Scan for the cell matching the given text and deliver its [X, Y] coordinate at center. 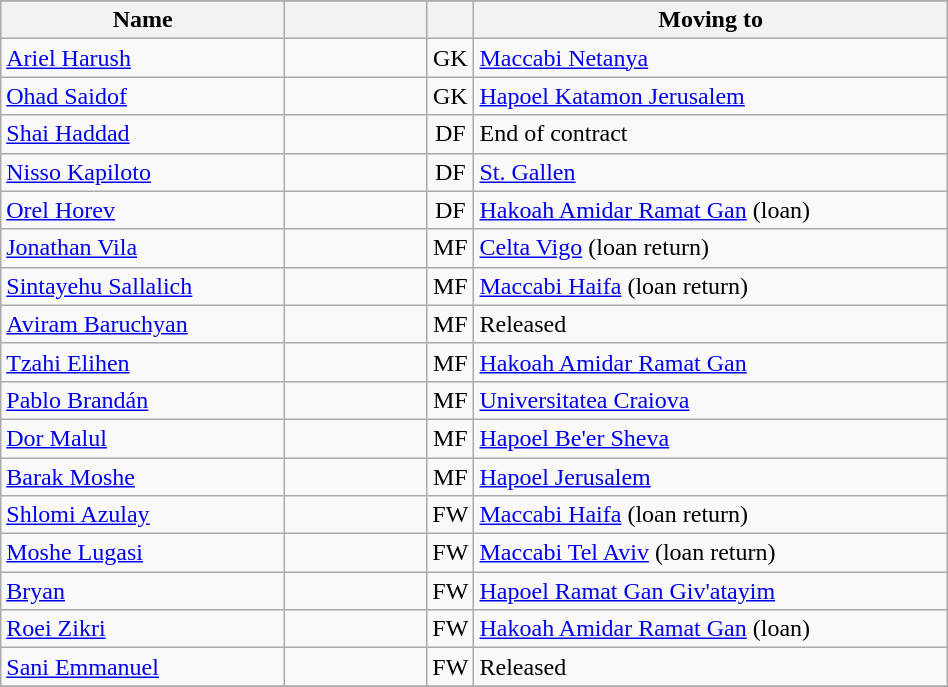
Sintayehu Sallalich [143, 286]
Dor Malul [143, 438]
Nisso Kapiloto [143, 172]
Orel Horev [143, 210]
Sani Emmanuel [143, 667]
St. Gallen [710, 172]
Hapoel Ramat Gan Giv'atayim [710, 591]
Maccabi Tel Aviv (loan return) [710, 553]
Shai Haddad [143, 134]
Tzahi Elihen [143, 362]
Barak Moshe [143, 477]
Maccabi Netanya [710, 58]
Celta Vigo (loan return) [710, 248]
Moving to [710, 20]
Moshe Lugasi [143, 553]
Ohad Saidof [143, 96]
Hapoel Katamon Jerusalem [710, 96]
Name [143, 20]
Hapoel Be'er Sheva [710, 438]
Jonathan Vila [143, 248]
Bryan [143, 591]
End of contract [710, 134]
Universitatea Craiova [710, 400]
Aviram Baruchyan [143, 324]
Ariel Harush [143, 58]
Hapoel Jerusalem [710, 477]
Hakoah Amidar Ramat Gan [710, 362]
Shlomi Azulay [143, 515]
Roei Zikri [143, 629]
Pablo Brandán [143, 400]
